Return the [x, y] coordinate for the center point of the cell that contains the specified text.  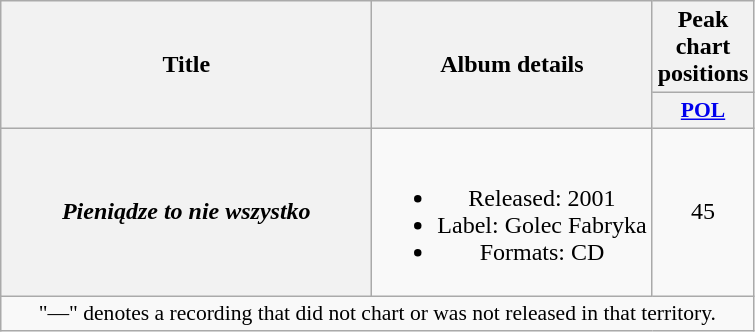
Album details [512, 65]
Released: 2001Label: Golec FabrykaFormats: CD [512, 212]
POL [703, 111]
"—" denotes a recording that did not chart or was not released in that territory. [378, 314]
Pieniądze to nie wszystko [186, 212]
Title [186, 65]
Peak chart positions [703, 47]
45 [703, 212]
